Detect which cell encompasses the target text, then output its (x, y) center coordinate. 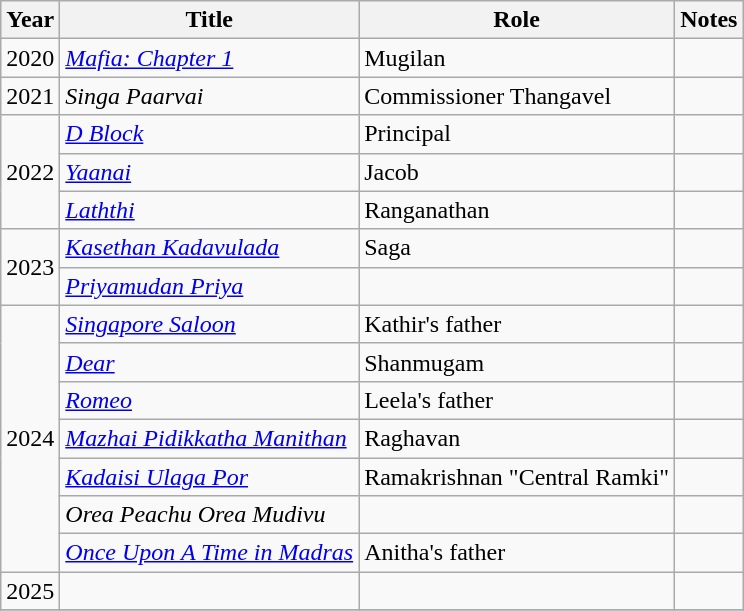
Kasethan Kadavulada (210, 248)
2024 (30, 438)
Role (517, 20)
Kathir's father (517, 324)
Romeo (210, 400)
Kadaisi Ulaga Por (210, 477)
Mugilan (517, 58)
D Block (210, 134)
Orea Peachu Orea Mudivu (210, 515)
Mafia: Chapter 1 (210, 58)
Title (210, 20)
Jacob (517, 172)
2023 (30, 267)
Commissioner Thangavel (517, 96)
Once Upon A Time in Madras (210, 553)
2025 (30, 591)
Priyamudan Priya (210, 286)
2021 (30, 96)
Singa Paarvai (210, 96)
Notes (709, 20)
Principal (517, 134)
Shanmugam (517, 362)
Yaanai (210, 172)
Leela's father (517, 400)
Laththi (210, 210)
Year (30, 20)
Anitha's father (517, 553)
Raghavan (517, 438)
Mazhai Pidikkatha Manithan (210, 438)
Ranganathan (517, 210)
2020 (30, 58)
Ramakrishnan "Central Ramki" (517, 477)
Saga (517, 248)
Singapore Saloon (210, 324)
2022 (30, 172)
Dear (210, 362)
